Identify which cell holds the provided text, then report its [X, Y] central coordinate. 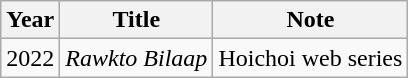
Rawkto Bilaap [136, 58]
2022 [30, 58]
Hoichoi web series [310, 58]
Title [136, 20]
Year [30, 20]
Note [310, 20]
